Identify which cell holds the provided text, then report its (x, y) central coordinate. 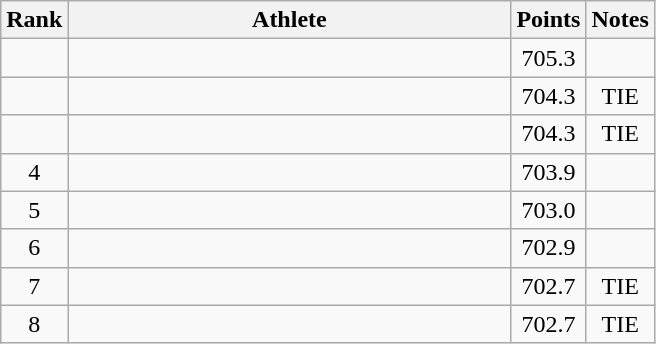
703.0 (548, 210)
7 (34, 286)
8 (34, 324)
Rank (34, 20)
5 (34, 210)
Notes (620, 20)
4 (34, 172)
Points (548, 20)
6 (34, 248)
Athlete (290, 20)
702.9 (548, 248)
703.9 (548, 172)
705.3 (548, 58)
